Pinpoint the cell where the given text exists, returning its [x, y] midpoint coordinate. 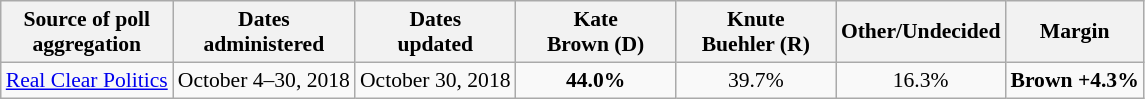
KnuteBuehler (R) [756, 32]
October 4–30, 2018 [264, 80]
16.3% [921, 80]
Margin [1074, 32]
Source of pollaggregation [87, 32]
Datesupdated [436, 32]
Other/Undecided [921, 32]
Real Clear Politics [87, 80]
44.0% [596, 80]
Datesadministered [264, 32]
Brown +4.3% [1074, 80]
39.7% [756, 80]
October 30, 2018 [436, 80]
KateBrown (D) [596, 32]
